Return (x, y) of the center of cell containing provided text 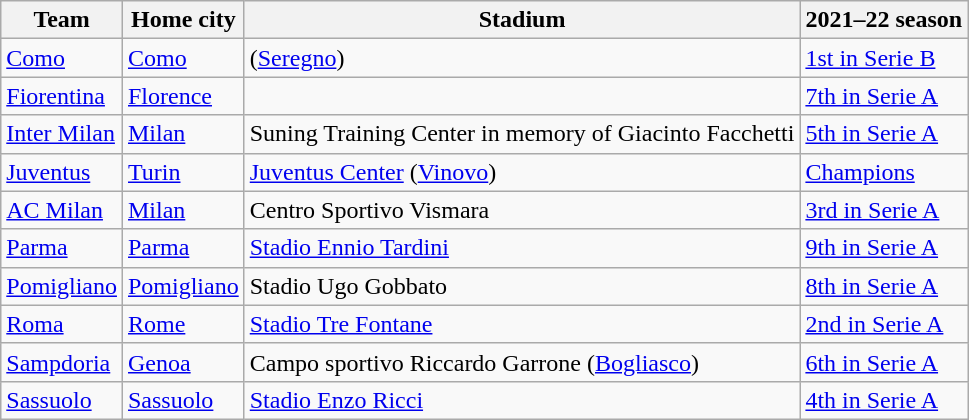
6th in Serie A (884, 362)
Home city (183, 20)
9th in Serie A (884, 248)
(Seregno) (522, 58)
Stadio Ugo Gobbato (522, 286)
7th in Serie A (884, 96)
Turin (183, 172)
3rd in Serie A (884, 210)
8th in Serie A (884, 286)
Suning Training Center in memory of Giacinto Facchetti (522, 134)
Fiorentina (62, 96)
Sampdoria (62, 362)
2021–22 season (884, 20)
Team (62, 20)
Stadium (522, 20)
Centro Sportivo Vismara (522, 210)
Inter Milan (62, 134)
AC Milan (62, 210)
Stadio Ennio Tardini (522, 248)
Florence (183, 96)
Champions (884, 172)
1st in Serie B (884, 58)
Genoa (183, 362)
4th in Serie A (884, 400)
Stadio Tre Fontane (522, 324)
Rome (183, 324)
5th in Serie A (884, 134)
Roma (62, 324)
Campo sportivo Riccardo Garrone (Bogliasco) (522, 362)
Stadio Enzo Ricci (522, 400)
Juventus (62, 172)
Juventus Center (Vinovo) (522, 172)
2nd in Serie A (884, 324)
